Identify which cell holds the provided text, then report its [X, Y] central coordinate. 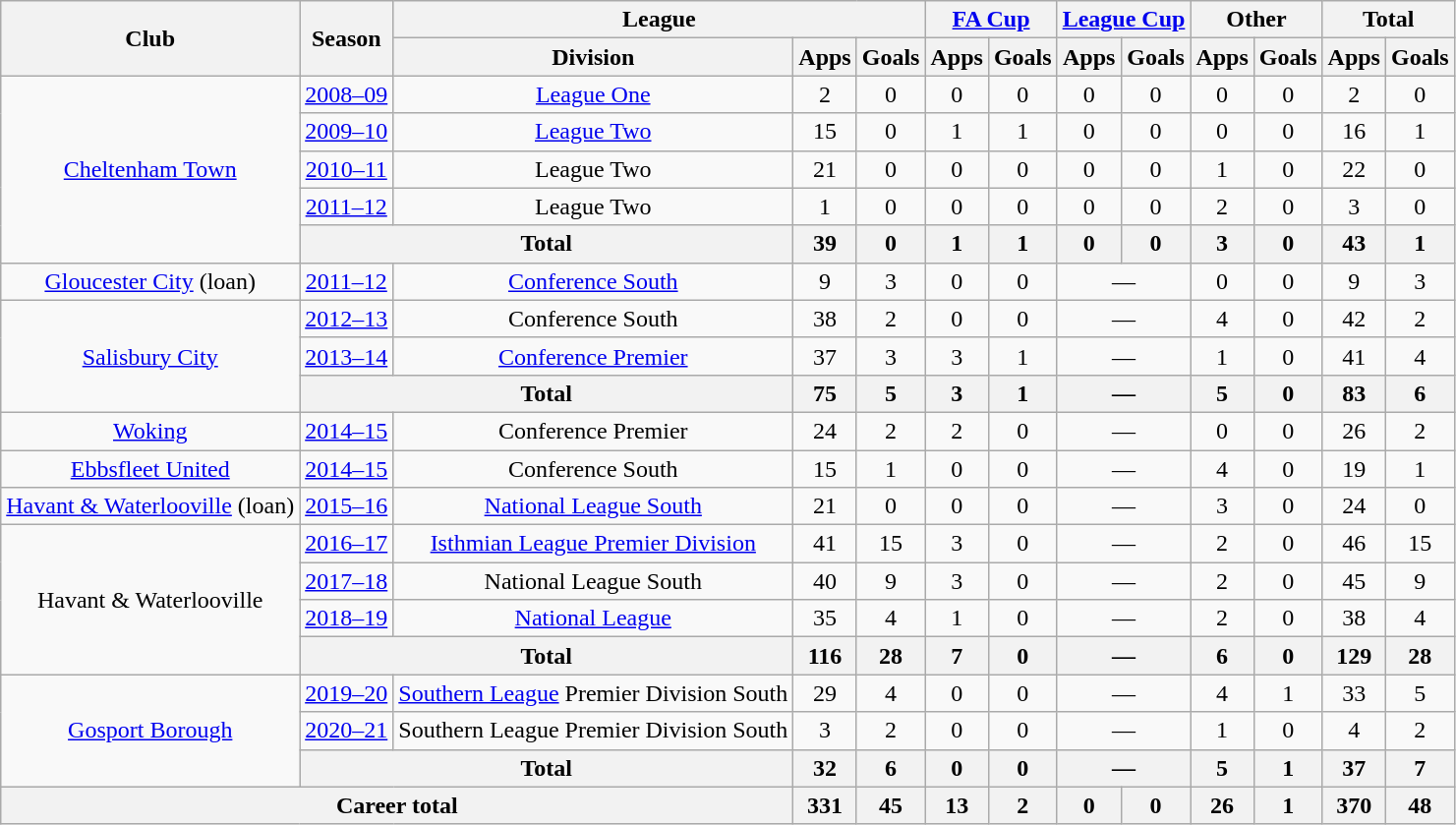
331 [825, 805]
48 [1420, 805]
32 [825, 768]
Cheltenham Town [150, 169]
16 [1354, 132]
29 [825, 693]
2010–11 [346, 169]
Salisbury City [150, 356]
83 [1354, 393]
35 [825, 619]
2020–21 [346, 731]
Havant & Waterlooville [150, 600]
2015–16 [346, 506]
Career total [397, 805]
2018–19 [346, 619]
FA Cup [991, 20]
116 [825, 656]
Other [1256, 20]
Isthmian League Premier Division [594, 544]
19 [1354, 469]
Ebbsfleet United [150, 469]
Havant & Waterlooville (loan) [150, 506]
League One [594, 94]
Woking [150, 431]
Season [346, 38]
League Cup [1124, 20]
Division [594, 57]
2017–18 [346, 581]
2009–10 [346, 132]
43 [1354, 244]
39 [825, 244]
League [659, 20]
75 [825, 393]
Gloucester City (loan) [150, 281]
2013–14 [346, 356]
National League [594, 619]
33 [1354, 693]
13 [957, 805]
2019–20 [346, 693]
22 [1354, 169]
370 [1354, 805]
46 [1354, 544]
40 [825, 581]
Club [150, 38]
Gosport Borough [150, 731]
42 [1354, 319]
2012–13 [346, 319]
2008–09 [346, 94]
2016–17 [346, 544]
129 [1354, 656]
